For the text-containing cell, return its midpoint in (X, Y) coordinate format. 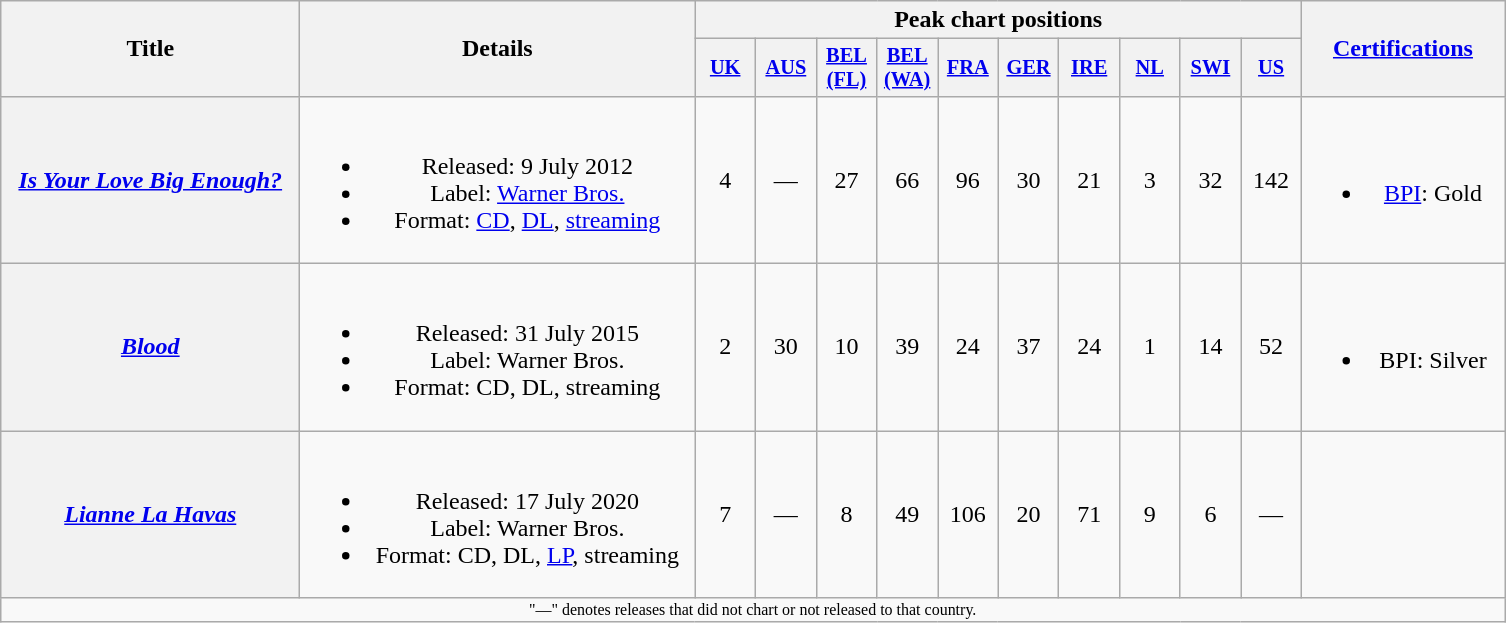
BEL (FL) (846, 68)
52 (1272, 348)
UK (726, 68)
FRA (968, 68)
Blood (150, 348)
32 (1210, 180)
GER (1028, 68)
10 (846, 348)
Peak chart positions (998, 20)
Title (150, 49)
AUS (786, 68)
4 (726, 180)
Is Your Love Big Enough? (150, 180)
BPI: Silver (1402, 348)
US (1272, 68)
27 (846, 180)
Released: 31 July 2015 Label: Warner Bros.Format: CD, DL, streaming (498, 348)
BEL (WA) (908, 68)
3 (1150, 180)
6 (1210, 514)
71 (1090, 514)
Certifications (1402, 49)
21 (1090, 180)
49 (908, 514)
96 (968, 180)
"—" denotes releases that did not chart or not released to that country. (753, 610)
39 (908, 348)
SWI (1210, 68)
142 (1272, 180)
8 (846, 514)
37 (1028, 348)
Lianne La Havas (150, 514)
66 (908, 180)
BPI: Gold (1402, 180)
2 (726, 348)
9 (1150, 514)
NL (1150, 68)
7 (726, 514)
1 (1150, 348)
14 (1210, 348)
20 (1028, 514)
Released: 9 July 2012 Label: Warner Bros.Format: CD, DL, streaming (498, 180)
IRE (1090, 68)
Details (498, 49)
Released: 17 July 2020Label: Warner Bros.Format: CD, DL, LP, streaming (498, 514)
106 (968, 514)
